Provide the (x, y) coordinate of the cell's center where the given text is located.  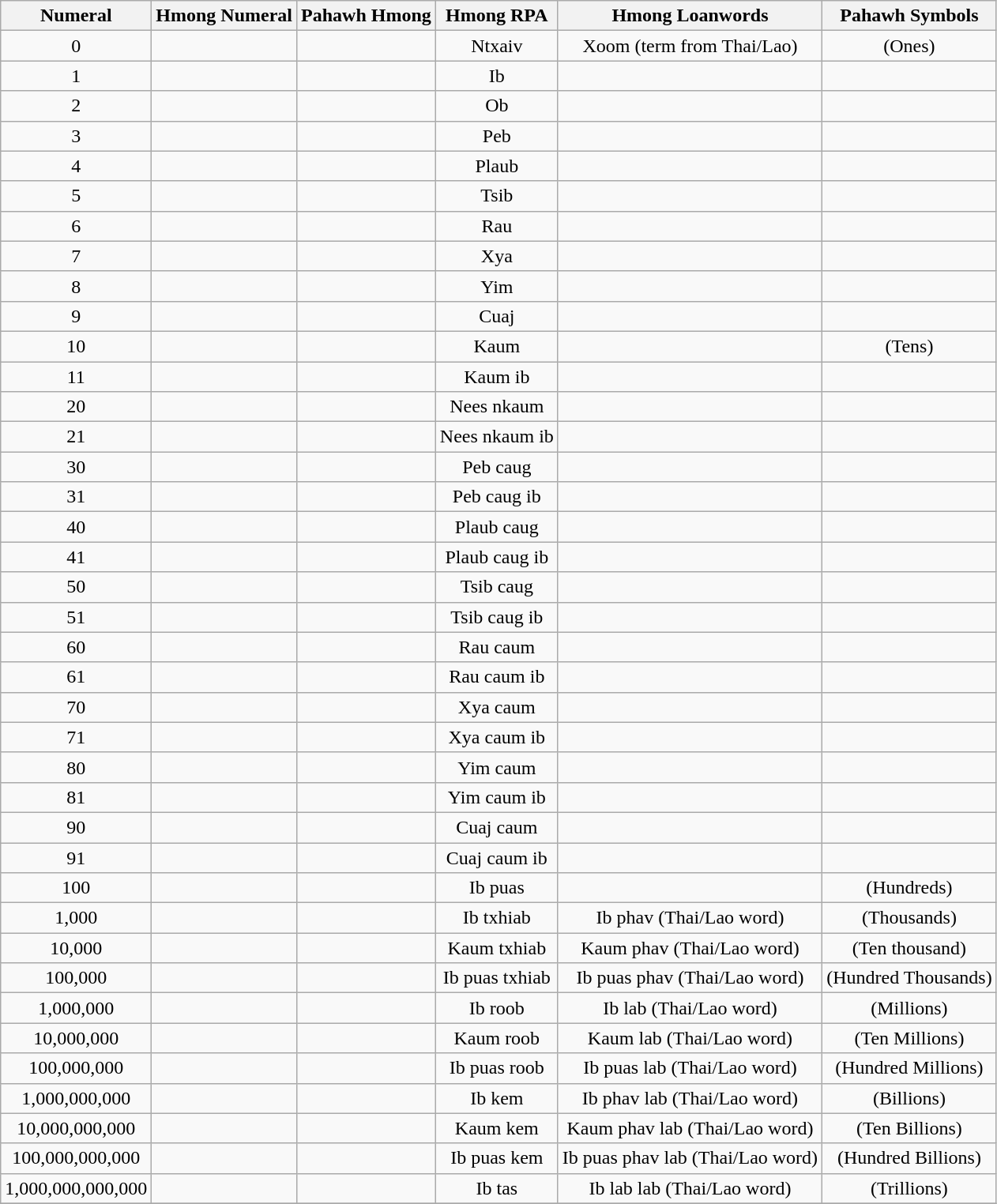
Ib phav (Thai/Lao word) (690, 918)
Ib lab (Thai/Lao word) (690, 1008)
90 (76, 827)
Xya (496, 256)
Ob (496, 106)
(Hundred Billions) (910, 1158)
3 (76, 136)
Ib puas (496, 888)
10,000 (76, 948)
(Tens) (910, 346)
Peb (496, 136)
10,000,000,000 (76, 1128)
Ib txhiab (496, 918)
Ib puas lab (Thai/Lao word) (690, 1068)
(Ten Billions) (910, 1128)
10 (76, 346)
Cuaj (496, 316)
81 (76, 797)
0 (76, 46)
71 (76, 737)
Yim caum (496, 767)
Ib kem (496, 1098)
Ib puas roob (496, 1068)
1,000 (76, 918)
40 (76, 527)
11 (76, 377)
91 (76, 857)
Rau caum (496, 647)
61 (76, 677)
Ib phav lab (Thai/Lao word) (690, 1098)
100,000,000,000 (76, 1158)
50 (76, 587)
Tsib (496, 196)
Ib lab lab (Thai/Lao word) (690, 1188)
Ntxaiv (496, 46)
8 (76, 286)
Rau caum ib (496, 677)
Rau (496, 226)
Plaub caug ib (496, 557)
Yim (496, 286)
20 (76, 407)
Kaum ib (496, 377)
1 (76, 76)
(Ten Millions) (910, 1038)
70 (76, 707)
(Millions) (910, 1008)
Kaum phav (Thai/Lao word) (690, 948)
Kaum (496, 346)
Ib puas phav lab (Thai/Lao word) (690, 1158)
Ib puas txhiab (496, 978)
Tsib caug (496, 587)
Cuaj caum (496, 827)
1,000,000,000,000 (76, 1188)
Hmong Loanwords (690, 16)
Kaum roob (496, 1038)
(Billions) (910, 1098)
Xya caum (496, 707)
6 (76, 226)
Plaub (496, 166)
5 (76, 196)
Ib tas (496, 1188)
(Thousands) (910, 918)
31 (76, 497)
(Hundreds) (910, 888)
Kaum txhiab (496, 948)
80 (76, 767)
1,000,000 (76, 1008)
41 (76, 557)
Tsib caug ib (496, 617)
100 (76, 888)
10,000,000 (76, 1038)
100,000,000 (76, 1068)
1,000,000,000 (76, 1098)
(Hundred Thousands) (910, 978)
(Hundred Millions) (910, 1068)
Nees nkaum ib (496, 437)
Kaum phav lab (Thai/Lao word) (690, 1128)
60 (76, 647)
Pahawh Symbols (910, 16)
Pahawh Hmong (367, 16)
Cuaj caum ib (496, 857)
30 (76, 467)
(Ten thousand) (910, 948)
Ib roob (496, 1008)
9 (76, 316)
Hmong RPA (496, 16)
100,000 (76, 978)
2 (76, 106)
Yim caum ib (496, 797)
Hmong Numeral (224, 16)
(Trillions) (910, 1188)
Xoom (term from Thai/Lao) (690, 46)
Ib (496, 76)
Kaum lab (Thai/Lao word) (690, 1038)
7 (76, 256)
Ib puas kem (496, 1158)
21 (76, 437)
4 (76, 166)
Ib puas phav (Thai/Lao word) (690, 978)
Plaub caug (496, 527)
Peb caug ib (496, 497)
51 (76, 617)
(Ones) (910, 46)
Numeral (76, 16)
Kaum kem (496, 1128)
Nees nkaum (496, 407)
Xya caum ib (496, 737)
Peb caug (496, 467)
